Return (x, y) of the center of cell containing provided text 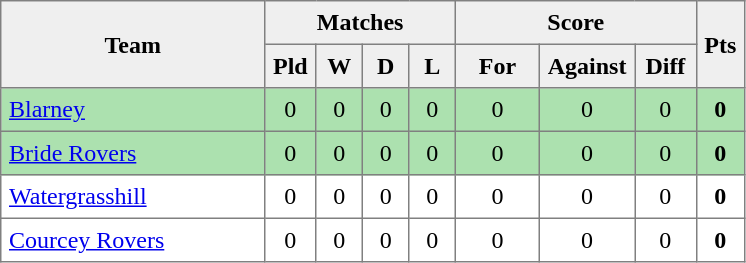
Team (133, 44)
For (497, 66)
Courcey Rovers (133, 240)
Matches (360, 23)
W (339, 66)
Bride Rovers (133, 153)
Blarney (133, 110)
Diff (666, 66)
D (385, 66)
Against (586, 66)
L (432, 66)
Watergrasshill (133, 197)
Pts (720, 44)
Pld (290, 66)
Score (576, 23)
